Return (x, y) of the center of cell containing provided text 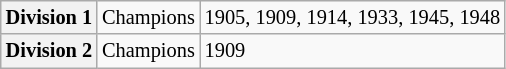
Division 1 (49, 17)
1905, 1909, 1914, 1933, 1945, 1948 (352, 17)
1909 (352, 51)
Division 2 (49, 51)
